Locate the cell with the specified text and output its (x, y) center coordinate. 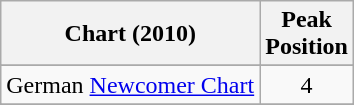
4 (307, 85)
Chart (2010) (130, 34)
German Newcomer Chart (130, 85)
PeakPosition (307, 34)
